Identify which cell holds the provided text, then report its (x, y) central coordinate. 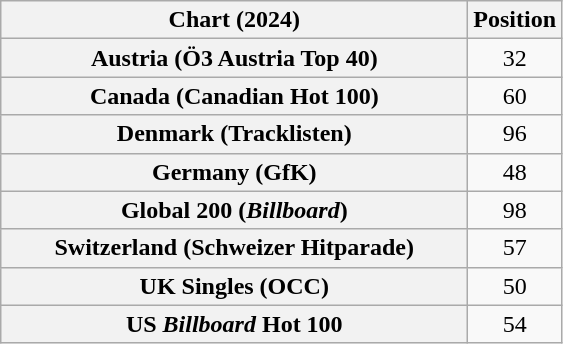
32 (515, 58)
Denmark (Tracklisten) (234, 134)
Position (515, 20)
50 (515, 286)
Chart (2024) (234, 20)
54 (515, 324)
Canada (Canadian Hot 100) (234, 96)
Global 200 (Billboard) (234, 210)
48 (515, 172)
96 (515, 134)
57 (515, 248)
UK Singles (OCC) (234, 286)
60 (515, 96)
Switzerland (Schweizer Hitparade) (234, 248)
Germany (GfK) (234, 172)
Austria (Ö3 Austria Top 40) (234, 58)
US Billboard Hot 100 (234, 324)
98 (515, 210)
